Output the [X, Y] coordinate of the center of the cell containing the given text.  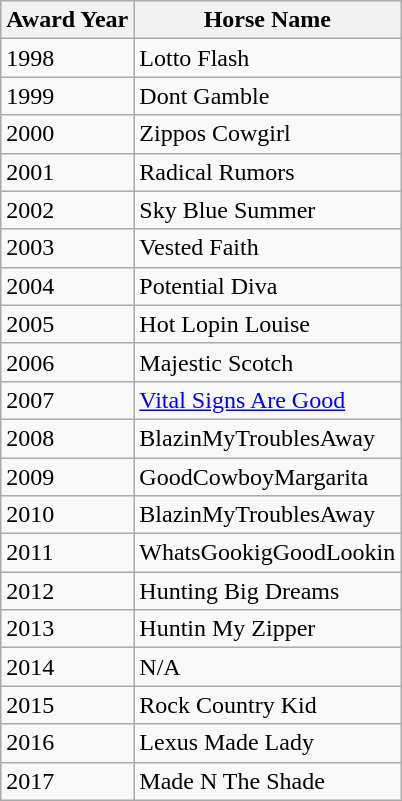
2001 [68, 172]
Sky Blue Summer [268, 210]
2003 [68, 248]
Vital Signs Are Good [268, 400]
GoodCowboyMargarita [268, 477]
2015 [68, 705]
Rock Country Kid [268, 705]
2006 [68, 362]
2008 [68, 438]
1999 [68, 96]
2000 [68, 134]
Lotto Flash [268, 58]
2012 [68, 591]
Hunting Big Dreams [268, 591]
Made N The Shade [268, 781]
Vested Faith [268, 248]
2011 [68, 553]
2007 [68, 400]
Hot Lopin Louise [268, 324]
2009 [68, 477]
Huntin My Zipper [268, 629]
Zippos Cowgirl [268, 134]
Horse Name [268, 20]
2010 [68, 515]
Potential Diva [268, 286]
2002 [68, 210]
2016 [68, 743]
Lexus Made Lady [268, 743]
1998 [68, 58]
2013 [68, 629]
2014 [68, 667]
Dont Gamble [268, 96]
N/A [268, 667]
2005 [68, 324]
Majestic Scotch [268, 362]
2017 [68, 781]
Award Year [68, 20]
Radical Rumors [268, 172]
2004 [68, 286]
WhatsGookigGoodLookin [268, 553]
